Detect which cell encompasses the target text, then output its (x, y) center coordinate. 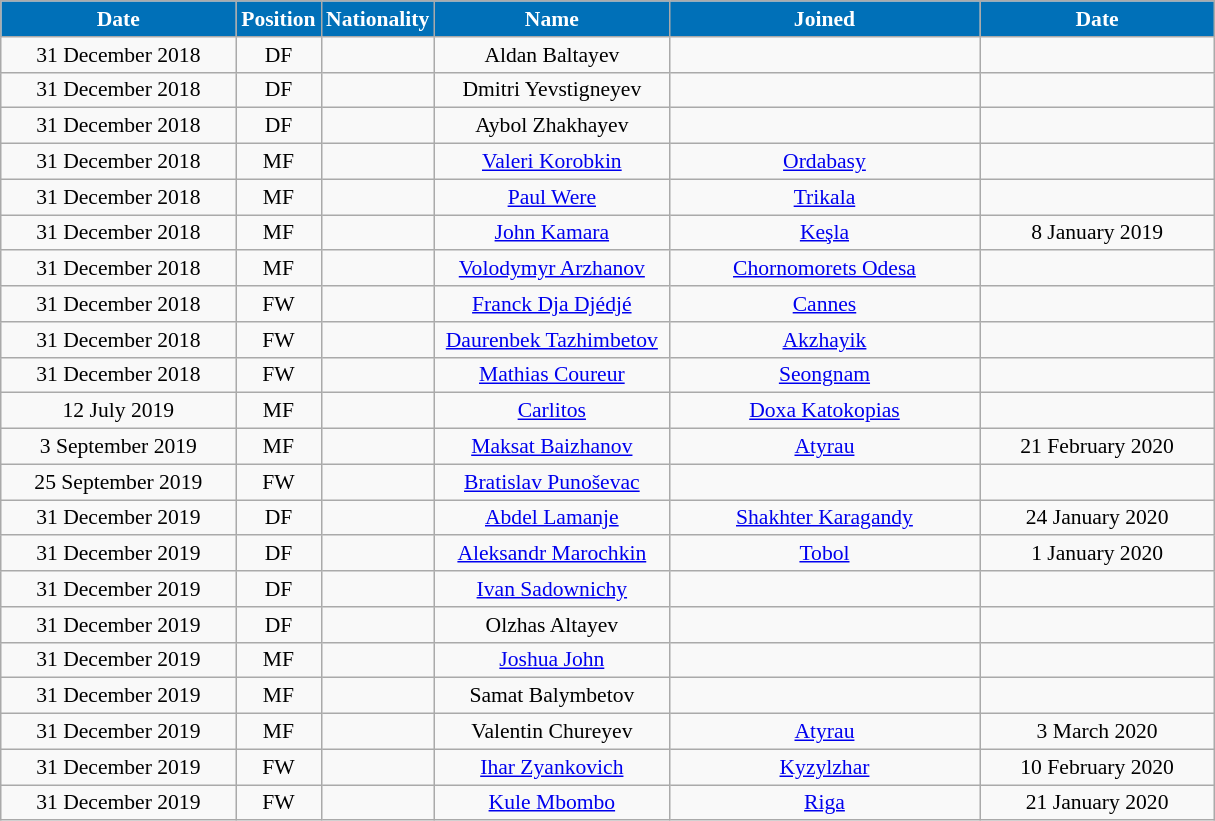
Nationality (378, 19)
Name (552, 19)
Tobol (824, 554)
Keşla (824, 233)
21 January 2020 (1098, 803)
Samat Balymbetov (552, 696)
10 February 2020 (1098, 767)
Doxa Katokopias (824, 411)
Riga (824, 803)
3 March 2020 (1098, 732)
Ihar Zyankovich (552, 767)
8 January 2019 (1098, 233)
Bratislav Punoševac (552, 482)
Joined (824, 19)
25 September 2019 (118, 482)
12 July 2019 (118, 411)
21 February 2020 (1098, 447)
Ivan Sadownichy (552, 589)
3 September 2019 (118, 447)
Paul Were (552, 197)
Trikala (824, 197)
Seongnam (824, 375)
Chornomorets Odesa (824, 269)
24 January 2020 (1098, 518)
Ordabasy (824, 162)
Kyzylzhar (824, 767)
Valentin Chureyev (552, 732)
Franck Dja Djédjé (552, 304)
Cannes (824, 304)
Valeri Korobkin (552, 162)
1 January 2020 (1098, 554)
Akzhayik (824, 340)
Position (278, 19)
Olzhas Altayev (552, 625)
Daurenbek Tazhimbetov (552, 340)
Aleksandr Marochkin (552, 554)
Dmitri Yevstigneyev (552, 90)
Abdel Lamanje (552, 518)
Kule Mbombo (552, 803)
Mathias Coureur (552, 375)
Maksat Baizhanov (552, 447)
Carlitos (552, 411)
Volodymyr Arzhanov (552, 269)
Aybol Zhakhayev (552, 126)
John Kamara (552, 233)
Joshua John (552, 660)
Aldan Baltayev (552, 55)
Shakhter Karagandy (824, 518)
